Return the [X, Y] coordinate for the center point of the cell that contains the specified text.  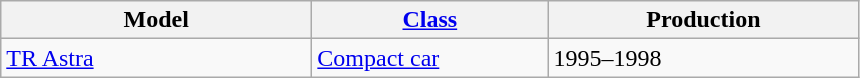
TR Astra [156, 58]
Model [156, 20]
Compact car [430, 58]
Class [430, 20]
Production [704, 20]
1995–1998 [704, 58]
